From the cell containing the given text, extract its center point as (x, y) coordinate. 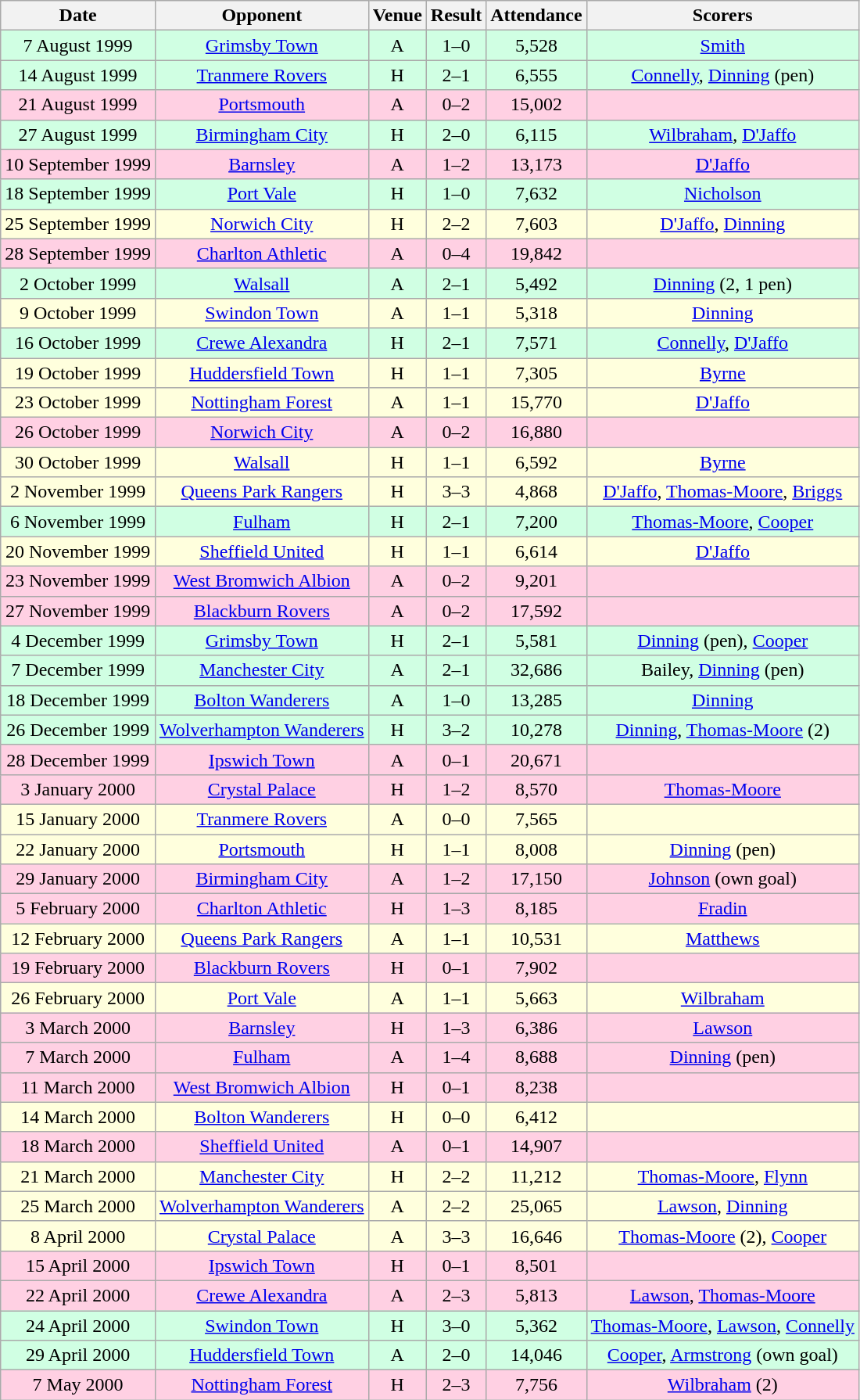
5,813 (536, 1295)
3–0 (456, 1326)
6,555 (536, 75)
9 October 1999 (78, 313)
7,902 (536, 968)
6,614 (536, 551)
17,592 (536, 611)
29 January 2000 (78, 879)
Result (456, 16)
20 November 1999 (78, 551)
14,046 (536, 1355)
23 November 1999 (78, 581)
21 March 2000 (78, 1176)
7 March 2000 (78, 1057)
3–2 (456, 730)
5,528 (536, 45)
Wilbraham, D'Jaffo (722, 135)
19 October 1999 (78, 373)
27 August 1999 (78, 135)
22 January 2000 (78, 849)
7,603 (536, 224)
Matthews (722, 939)
18 March 2000 (78, 1147)
26 October 1999 (78, 433)
28 December 1999 (78, 759)
6,592 (536, 462)
10,278 (536, 730)
9,201 (536, 581)
30 October 1999 (78, 462)
Lawson, Thomas-Moore (722, 1295)
5 February 2000 (78, 909)
8,008 (536, 849)
13,173 (536, 164)
6,115 (536, 135)
8 April 2000 (78, 1236)
5,663 (536, 998)
29 April 2000 (78, 1355)
8,501 (536, 1265)
15,002 (536, 105)
16 October 1999 (78, 343)
2 October 1999 (78, 283)
8,688 (536, 1057)
8,570 (536, 789)
Dinning (pen), Cooper (722, 641)
Attendance (536, 16)
Dinning (2, 1 pen) (722, 283)
Nicholson (722, 194)
7 December 1999 (78, 670)
25 March 2000 (78, 1206)
5,362 (536, 1326)
26 December 1999 (78, 730)
Connelly, D'Jaffo (722, 343)
Opponent (261, 16)
3 January 2000 (78, 789)
10,531 (536, 939)
28 September 1999 (78, 253)
27 November 1999 (78, 611)
14 March 2000 (78, 1117)
11,212 (536, 1176)
19 February 2000 (78, 968)
20,671 (536, 759)
D'Jaffo, Thomas-Moore, Briggs (722, 492)
Wilbraham (722, 998)
Johnson (own goal) (722, 879)
25 September 1999 (78, 224)
Cooper, Armstrong (own goal) (722, 1355)
15 January 2000 (78, 819)
Thomas-Moore, Lawson, Connelly (722, 1326)
Fradin (722, 909)
Smith (722, 45)
7,632 (536, 194)
7,571 (536, 343)
14,907 (536, 1147)
4 December 1999 (78, 641)
19,842 (536, 253)
Thomas-Moore (722, 789)
16,646 (536, 1236)
16,880 (536, 433)
5,581 (536, 641)
Thomas-Moore, Flynn (722, 1176)
Connelly, Dinning (pen) (722, 75)
8,185 (536, 909)
15 April 2000 (78, 1265)
7 August 1999 (78, 45)
7,565 (536, 819)
6,386 (536, 1028)
Lawson (722, 1028)
Wilbraham (2) (722, 1385)
7 May 2000 (78, 1385)
2 November 1999 (78, 492)
Bailey, Dinning (pen) (722, 670)
D'Jaffo, Dinning (722, 224)
6 November 1999 (78, 522)
0–4 (456, 253)
7,200 (536, 522)
6,412 (536, 1117)
18 December 1999 (78, 700)
Scorers (722, 16)
4,868 (536, 492)
7,756 (536, 1385)
Dinning, Thomas-Moore (2) (722, 730)
18 September 1999 (78, 194)
10 September 1999 (78, 164)
23 October 1999 (78, 403)
5,492 (536, 283)
Date (78, 16)
26 February 2000 (78, 998)
7,305 (536, 373)
8,238 (536, 1087)
24 April 2000 (78, 1326)
22 April 2000 (78, 1295)
32,686 (536, 670)
Lawson, Dinning (722, 1206)
17,150 (536, 879)
Venue (397, 16)
13,285 (536, 700)
15,770 (536, 403)
Thomas-Moore, Cooper (722, 522)
14 August 1999 (78, 75)
12 February 2000 (78, 939)
1–4 (456, 1057)
21 August 1999 (78, 105)
5,318 (536, 313)
Thomas-Moore (2), Cooper (722, 1236)
3 March 2000 (78, 1028)
11 March 2000 (78, 1087)
25,065 (536, 1206)
